Provide the (X, Y) coordinate of the cell's center where the given text is located.  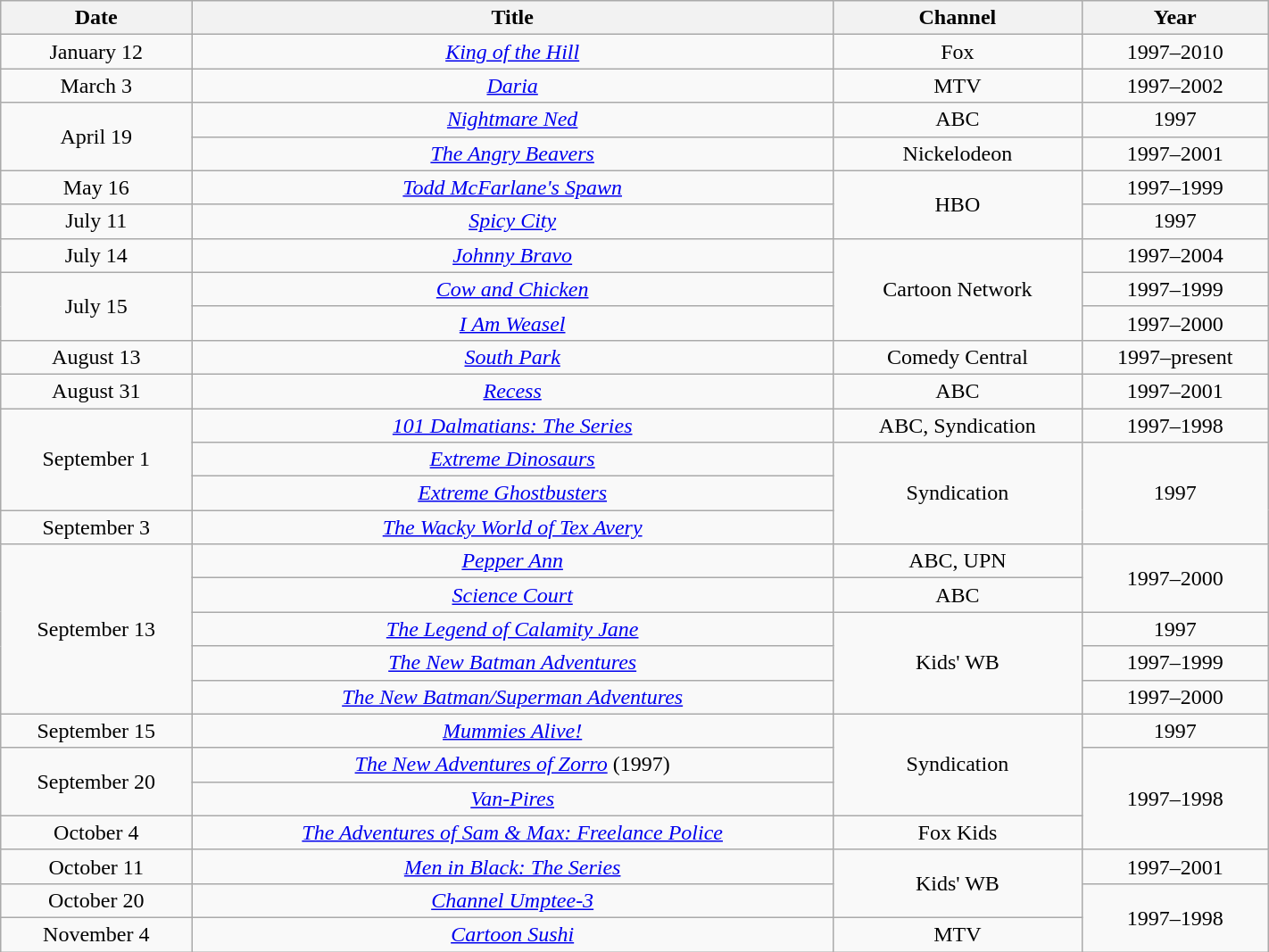
August 31 (96, 391)
Cartoon Network (958, 289)
101 Dalmatians: The Series (512, 426)
1997–2004 (1174, 255)
October 4 (96, 832)
Cartoon Sushi (512, 934)
July 15 (96, 306)
September 15 (96, 731)
1997–2002 (1174, 86)
Mummies Alive! (512, 731)
The New Batman Adventures (512, 663)
January 12 (96, 52)
1997–2010 (1174, 52)
South Park (512, 357)
Fox (958, 52)
Recess (512, 391)
Channel Umptee-3 (512, 900)
Nightmare Ned (512, 120)
July 11 (96, 221)
July 14 (96, 255)
Todd McFarlane's Spawn (512, 187)
Extreme Dinosaurs (512, 459)
1997–present (1174, 357)
ABC, UPN (958, 561)
ABC, Syndication (958, 426)
October 11 (96, 866)
November 4 (96, 934)
Date (96, 18)
September 1 (96, 459)
King of the Hill (512, 52)
I Am Weasel (512, 323)
The New Adventures of Zorro (1997) (512, 765)
Year (1174, 18)
September 3 (96, 527)
Nickelodeon (958, 153)
March 3 (96, 86)
May 16 (96, 187)
HBO (958, 204)
Channel (958, 18)
September 20 (96, 782)
August 13 (96, 357)
October 20 (96, 900)
Cow and Chicken (512, 289)
Science Court (512, 595)
Van-Pires (512, 799)
April 19 (96, 137)
Johnny Bravo (512, 255)
The Legend of Calamity Jane (512, 629)
Spicy City (512, 221)
Comedy Central (958, 357)
Pepper Ann (512, 561)
Extreme Ghostbusters (512, 493)
Men in Black: The Series (512, 866)
The Wacky World of Tex Avery (512, 527)
Title (512, 18)
September 13 (96, 629)
The New Batman/Superman Adventures (512, 697)
The Adventures of Sam & Max: Freelance Police (512, 832)
The Angry Beavers (512, 153)
Daria (512, 86)
Fox Kids (958, 832)
